Scan for the cell matching the given text and deliver its [X, Y] coordinate at center. 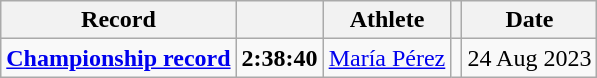
Athlete [387, 20]
24 Aug 2023 [530, 58]
Championship record [118, 58]
Date [530, 20]
María Pérez [387, 58]
2:38:40 [280, 58]
Record [118, 20]
